Output the [X, Y] coordinate of the center of the cell containing the given text.  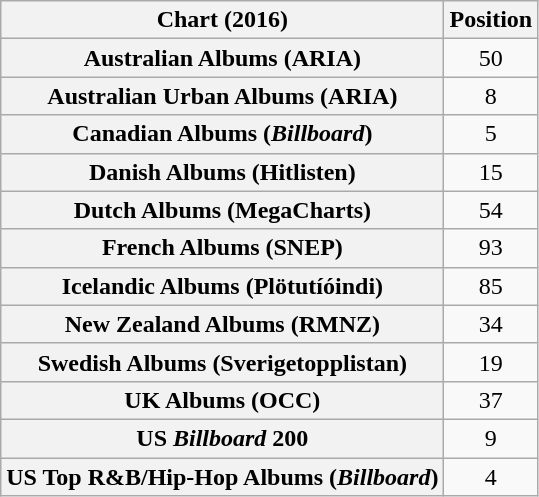
Australian Urban Albums (ARIA) [222, 96]
Swedish Albums (Sverigetopplistan) [222, 362]
93 [491, 248]
8 [491, 96]
Icelandic Albums (Plötutíóindi) [222, 286]
Canadian Albums (Billboard) [222, 134]
French Albums (SNEP) [222, 248]
New Zealand Albums (RMNZ) [222, 324]
Dutch Albums (MegaCharts) [222, 210]
34 [491, 324]
37 [491, 400]
US Billboard 200 [222, 438]
Chart (2016) [222, 20]
19 [491, 362]
9 [491, 438]
15 [491, 172]
50 [491, 58]
Danish Albums (Hitlisten) [222, 172]
UK Albums (OCC) [222, 400]
4 [491, 477]
54 [491, 210]
85 [491, 286]
5 [491, 134]
Australian Albums (ARIA) [222, 58]
Position [491, 20]
US Top R&B/Hip-Hop Albums (Billboard) [222, 477]
